Search for the cell housing the specified text and yield its (x, y) center coordinate. 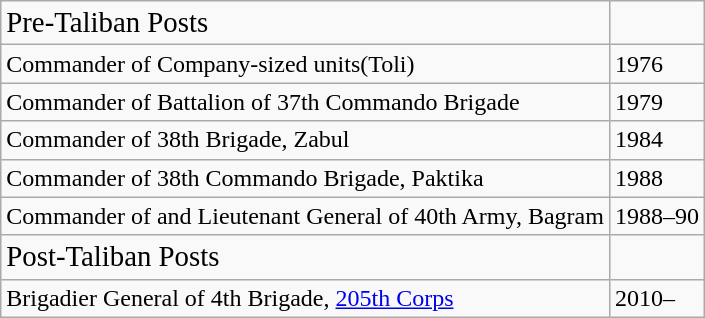
Post-Taliban Posts (306, 257)
Commander of and Lieutenant General of 40th Army, Bagram (306, 216)
1984 (656, 140)
1976 (656, 64)
Commander of Battalion of 37th Commando Brigade (306, 102)
Brigadier General of 4th Brigade, 205th Corps (306, 298)
1979 (656, 102)
1988–90 (656, 216)
1988 (656, 178)
Commander of 38th Brigade, Zabul (306, 140)
Commander of 38th Commando Brigade, Paktika (306, 178)
Pre-Taliban Posts (306, 23)
Commander of Company-sized units(Toli) (306, 64)
2010– (656, 298)
